Detect which cell encompasses the target text, then output its (X, Y) center coordinate. 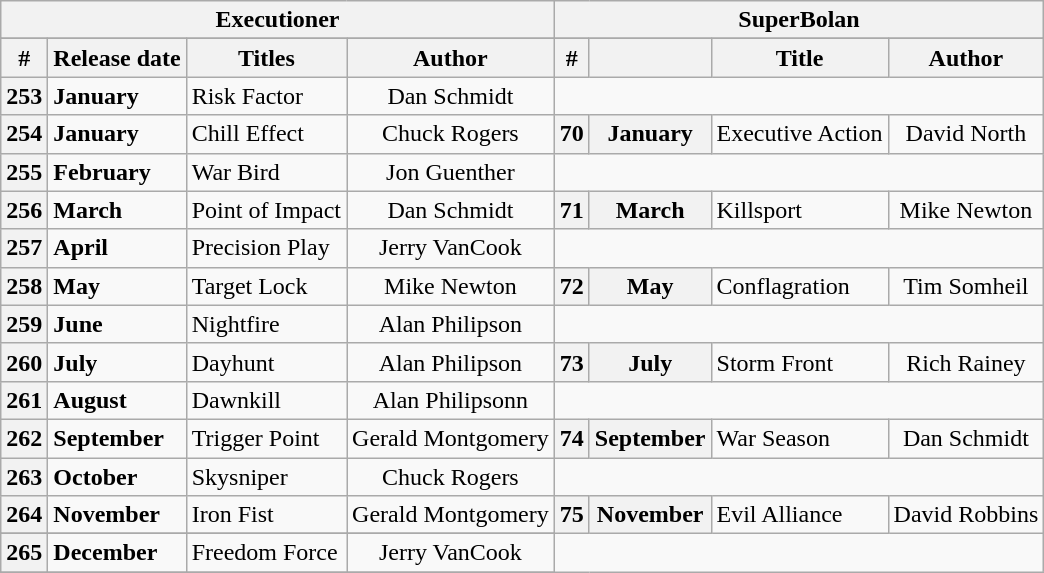
Point of Impact (266, 210)
War Bird (266, 172)
72 (572, 286)
254 (24, 134)
October (117, 477)
264 (24, 515)
Tim Somheil (966, 286)
75 (572, 515)
257 (24, 248)
260 (24, 362)
Rich Rainey (966, 362)
70 (572, 134)
Executive Action (800, 134)
Jon Guenther (451, 172)
Title (800, 58)
71 (572, 210)
December (117, 553)
Evil Alliance (800, 515)
Dayhunt (266, 362)
74 (572, 438)
263 (24, 477)
Risk Factor (266, 96)
SuperBolan (799, 20)
Executioner (278, 20)
Precision Play (266, 248)
73 (572, 362)
259 (24, 324)
David Robbins (966, 515)
Dawnkill (266, 400)
Conflagration (800, 286)
255 (24, 172)
253 (24, 96)
256 (24, 210)
Freedom Force (266, 553)
David North (966, 134)
Iron Fist (266, 515)
Trigger Point (266, 438)
Titles (266, 58)
War Season (800, 438)
Chill Effect (266, 134)
Skysniper (266, 477)
June (117, 324)
265 (24, 553)
262 (24, 438)
261 (24, 400)
February (117, 172)
Killsport (800, 210)
April (117, 248)
Nightfire (266, 324)
Storm Front (800, 362)
258 (24, 286)
Alan Philipsonn (451, 400)
August (117, 400)
Target Lock (266, 286)
Release date (117, 58)
